Determine the [x, y] coordinate at the center of the cell enclosing the given text.  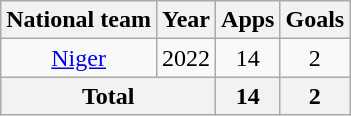
Total [108, 96]
Year [186, 20]
Goals [315, 20]
National team [79, 20]
2022 [186, 58]
Apps [248, 20]
Niger [79, 58]
